Extract the [x, y] coordinate from the center of the cell holding the provided text.  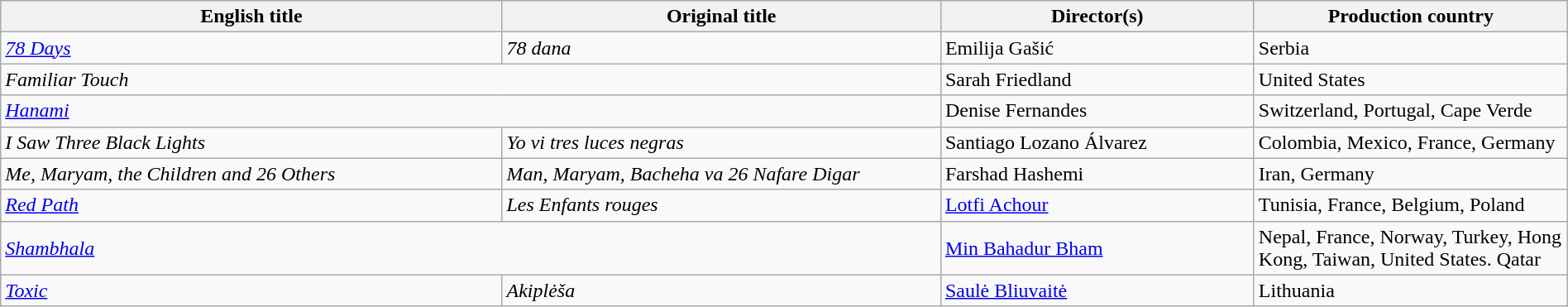
Colombia, Mexico, France, Germany [1411, 142]
Min Bahadur Bham [1097, 248]
Iran, Germany [1411, 174]
Production country [1411, 17]
Switzerland, Portugal, Cape Verde [1411, 111]
Les Enfants rouges [721, 205]
Toxic [251, 290]
Santiago Lozano Álvarez [1097, 142]
Farshad Hashemi [1097, 174]
English title [251, 17]
Denise Fernandes [1097, 111]
Lithuania [1411, 290]
78 dana [721, 48]
Emilija Gašić [1097, 48]
Serbia [1411, 48]
Tunisia, France, Belgium, Poland [1411, 205]
Original title [721, 17]
Director(s) [1097, 17]
Nepal, France, Norway, Turkey, Hong Kong, Taiwan, United States. Qatar [1411, 248]
Saulė Bliuvaitė [1097, 290]
Hanami [471, 111]
United States [1411, 79]
Man, Maryam, Bacheha va 26 Nafare Digar [721, 174]
Me, Maryam, the Children and 26 Others [251, 174]
Akiplėša [721, 290]
I Saw Three Black Lights [251, 142]
Shambhala [471, 248]
Yo vi tres luces negras [721, 142]
78 Days [251, 48]
Sarah Friedland [1097, 79]
Red Path [251, 205]
Familiar Touch [471, 79]
Lotfi Achour [1097, 205]
